Scan for the cell matching the given text and deliver its [x, y] coordinate at center. 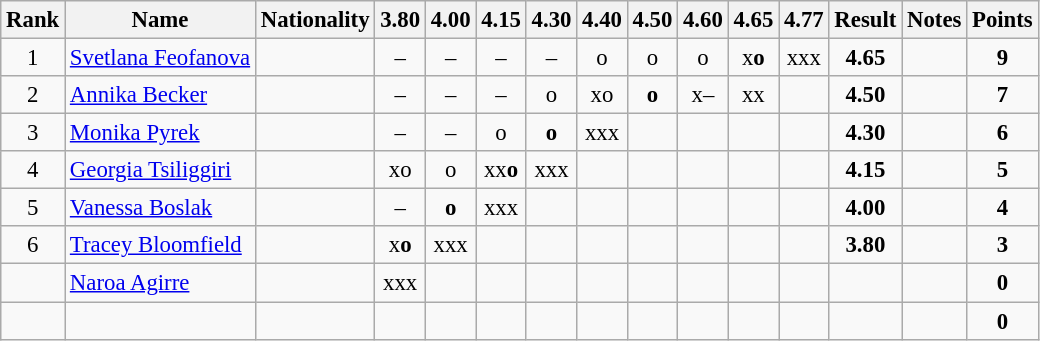
xx [753, 95]
Svetlana Feofanova [160, 58]
x– [703, 95]
Vanessa Boslak [160, 208]
Nationality [314, 20]
Annika Becker [160, 95]
4.77 [804, 20]
2 [33, 95]
Notes [934, 20]
Georgia Tsiliggiri [160, 170]
4.60 [703, 20]
Rank [33, 20]
Name [160, 20]
Naroa Agirre [160, 283]
Result [866, 20]
4.40 [602, 20]
1 [33, 58]
9 [1002, 58]
Tracey Bloomfield [160, 245]
7 [1002, 95]
Monika Pyrek [160, 133]
Points [1002, 20]
xxo [501, 170]
